Pinpoint the cell where the given text exists, returning its [X, Y] midpoint coordinate. 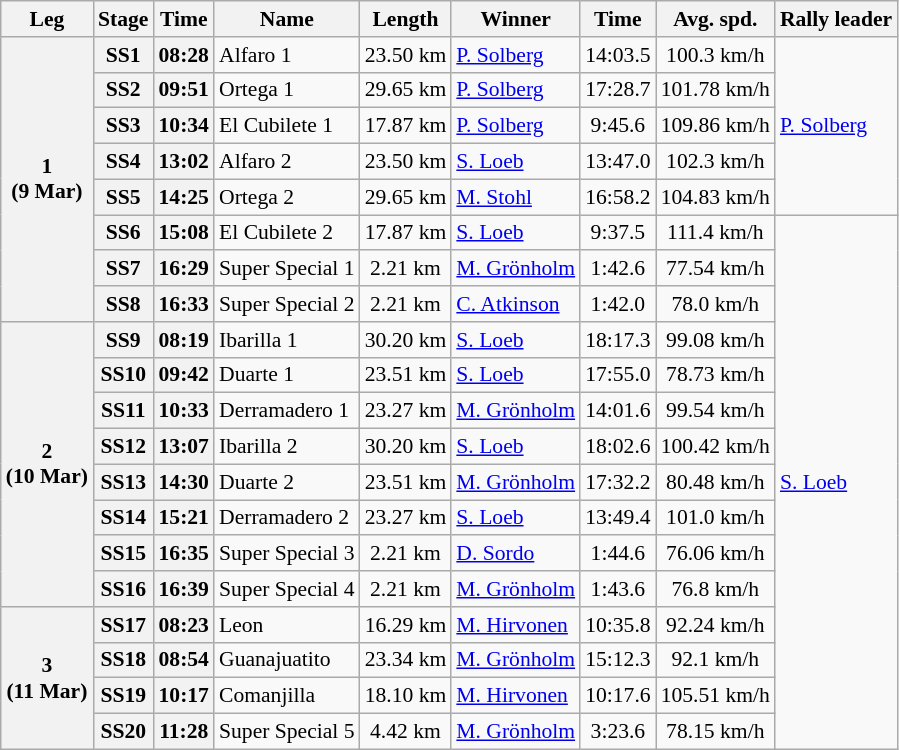
3(11 Mar) [47, 678]
3:23.6 [618, 732]
1:43.6 [618, 589]
C. Atkinson [516, 304]
9:37.5 [618, 233]
SS13 [123, 482]
SS3 [123, 126]
SS15 [123, 554]
Guanajuatito [287, 660]
13:07 [183, 447]
15:08 [183, 233]
16:35 [183, 554]
Super Special 1 [287, 269]
10:33 [183, 411]
SS14 [123, 518]
Avg. spd. [716, 19]
101.78 km/h [716, 90]
08:28 [183, 55]
SS8 [123, 304]
1(9 Mar) [47, 180]
El Cubilete 1 [287, 126]
SS4 [123, 162]
78.15 km/h [716, 732]
76.8 km/h [716, 589]
SS5 [123, 197]
13:47.0 [618, 162]
78.0 km/h [716, 304]
105.51 km/h [716, 696]
1:42.6 [618, 269]
SS19 [123, 696]
Derramadero 1 [287, 411]
Super Special 5 [287, 732]
Name [287, 19]
18:02.6 [618, 447]
10:34 [183, 126]
109.86 km/h [716, 126]
99.08 km/h [716, 340]
16:58.2 [618, 197]
Length [406, 19]
Alfaro 2 [287, 162]
SS11 [123, 411]
09:51 [183, 90]
16:39 [183, 589]
Stage [123, 19]
9:45.6 [618, 126]
SS6 [123, 233]
16:33 [183, 304]
Ortega 1 [287, 90]
4.42 km [406, 732]
08:23 [183, 625]
SS17 [123, 625]
10:17.6 [618, 696]
2(10 Mar) [47, 464]
92.24 km/h [716, 625]
08:54 [183, 660]
80.48 km/h [716, 482]
Rally leader [836, 19]
76.06 km/h [716, 554]
Duarte 2 [287, 482]
13:02 [183, 162]
1:42.0 [618, 304]
100.42 km/h [716, 447]
Super Special 4 [287, 589]
17:32.2 [618, 482]
09:42 [183, 375]
15:12.3 [618, 660]
Super Special 3 [287, 554]
10:35.8 [618, 625]
11:28 [183, 732]
Ibarilla 1 [287, 340]
10:17 [183, 696]
Ortega 2 [287, 197]
17:55.0 [618, 375]
M. Stohl [516, 197]
SS9 [123, 340]
Derramadero 2 [287, 518]
14:25 [183, 197]
111.4 km/h [716, 233]
SS1 [123, 55]
14:03.5 [618, 55]
Leon [287, 625]
15:21 [183, 518]
SS20 [123, 732]
100.3 km/h [716, 55]
18:17.3 [618, 340]
Super Special 2 [287, 304]
17:28.7 [618, 90]
D. Sordo [516, 554]
77.54 km/h [716, 269]
SS16 [123, 589]
18.10 km [406, 696]
Alfaro 1 [287, 55]
78.73 km/h [716, 375]
16.29 km [406, 625]
23.34 km [406, 660]
13:49.4 [618, 518]
14:30 [183, 482]
1:44.6 [618, 554]
SS2 [123, 90]
14:01.6 [618, 411]
El Cubilete 2 [287, 233]
SS12 [123, 447]
SS10 [123, 375]
99.54 km/h [716, 411]
92.1 km/h [716, 660]
SS7 [123, 269]
Comanjilla [287, 696]
SS18 [123, 660]
102.3 km/h [716, 162]
Duarte 1 [287, 375]
Winner [516, 19]
104.83 km/h [716, 197]
08:19 [183, 340]
101.0 km/h [716, 518]
Ibarilla 2 [287, 447]
16:29 [183, 269]
Leg [47, 19]
